Capture the cell that displays the provided text and extract its (X, Y) central coordinate. 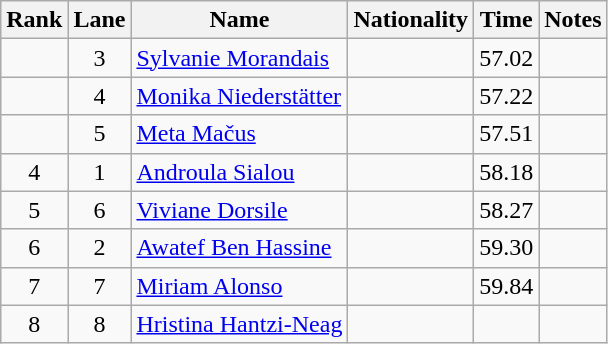
Name (240, 20)
Nationality (411, 20)
1 (100, 172)
Rank (34, 20)
59.84 (506, 286)
Sylvanie Morandais (240, 58)
Hristina Hantzi-Neag (240, 324)
Notes (573, 20)
Lane (100, 20)
Monika Niederstätter (240, 96)
57.51 (506, 134)
Awatef Ben Hassine (240, 248)
Viviane Dorsile (240, 210)
58.18 (506, 172)
59.30 (506, 248)
3 (100, 58)
57.02 (506, 58)
Meta Mačus (240, 134)
57.22 (506, 96)
Time (506, 20)
Miriam Alonso (240, 286)
58.27 (506, 210)
Androula Sialou (240, 172)
2 (100, 248)
